For the text-containing cell, return its midpoint in (X, Y) coordinate format. 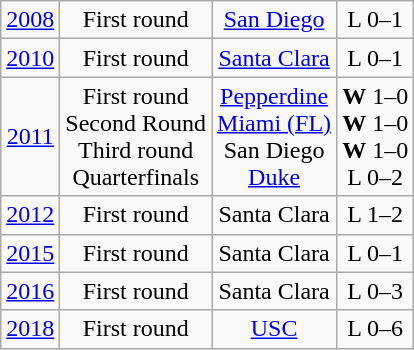
2008 (30, 20)
First roundSecond RoundThird roundQuarterfinals (136, 136)
PepperdineMiami (FL)San DiegoDuke (274, 136)
L 0–6 (376, 329)
2012 (30, 215)
USC (274, 329)
L 0–3 (376, 291)
San Diego (274, 20)
2015 (30, 253)
2018 (30, 329)
W 1–0W 1–0W 1–0L 0–2 (376, 136)
2010 (30, 58)
2016 (30, 291)
L 1–2 (376, 215)
2011 (30, 136)
